Output the (X, Y) coordinate of the center of the cell containing the given text.  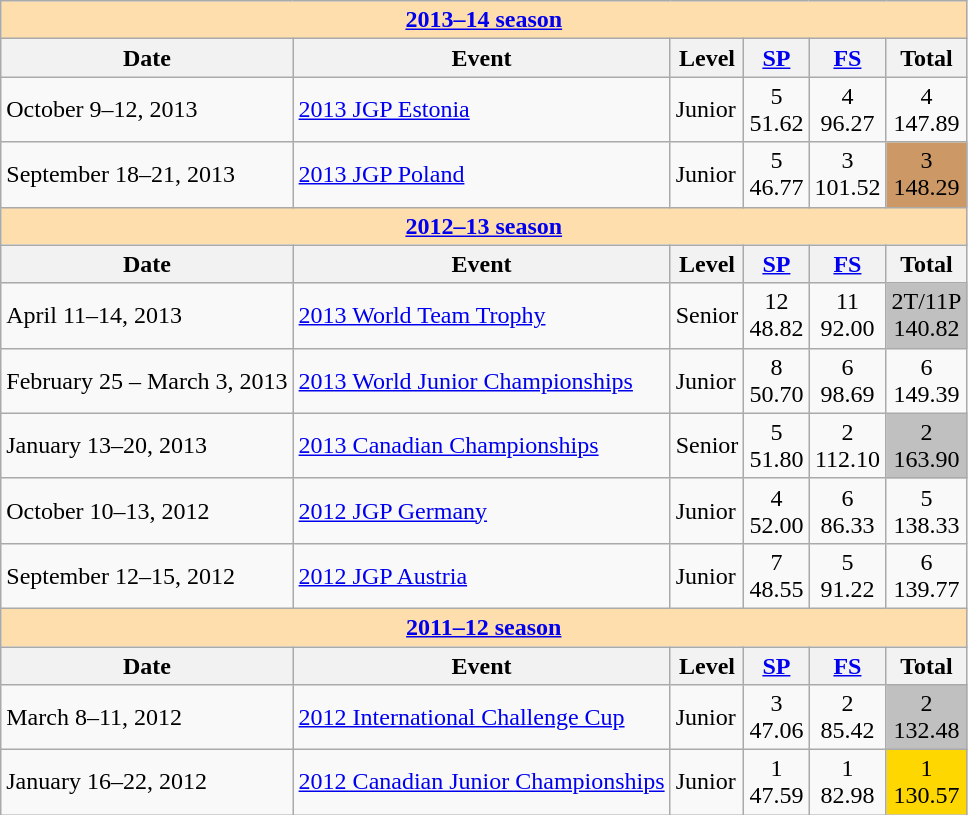
2013 World Team Trophy (482, 316)
2012 Canadian Junior Championships (482, 782)
April 11–14, 2013 (147, 316)
4 96.27 (848, 110)
2 112.10 (848, 446)
4 52.00 (776, 510)
2013 JGP Estonia (482, 110)
October 9–12, 2013 (147, 110)
February 25 – March 3, 2013 (147, 380)
2012–13 season (484, 226)
2013–14 season (484, 20)
3 101.52 (848, 174)
2 132.48 (926, 718)
October 10–13, 2012 (147, 510)
5 138.33 (926, 510)
September 12–15, 2012 (147, 576)
September 18–21, 2013 (147, 174)
March 8–11, 2012 (147, 718)
6 98.69 (848, 380)
5 51.62 (776, 110)
2013 World Junior Championships (482, 380)
1 47.59 (776, 782)
5 46.77 (776, 174)
2T/11P 140.82 (926, 316)
1 82.98 (848, 782)
2012 JGP Austria (482, 576)
4 147.89 (926, 110)
January 13–20, 2013 (147, 446)
12 48.82 (776, 316)
6 86.33 (848, 510)
January 16–22, 2012 (147, 782)
3 148.29 (926, 174)
2013 Canadian Championships (482, 446)
2 163.90 (926, 446)
3 47.06 (776, 718)
5 91.22 (848, 576)
5 51.80 (776, 446)
2012 JGP Germany (482, 510)
11 92.00 (848, 316)
2012 International Challenge Cup (482, 718)
8 50.70 (776, 380)
1 130.57 (926, 782)
2013 JGP Poland (482, 174)
6 139.77 (926, 576)
6 149.39 (926, 380)
2011–12 season (484, 627)
2 85.42 (848, 718)
7 48.55 (776, 576)
